Output the [X, Y] coordinate of the center of the cell containing the given text.  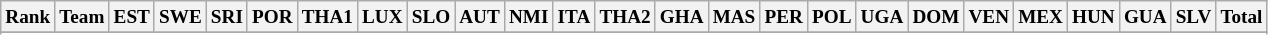
THA1 [327, 17]
NMI [528, 17]
MAS [734, 17]
Rank [28, 17]
MEX [1041, 17]
EST [132, 17]
SWE [180, 17]
PER [784, 17]
GHA [682, 17]
POL [832, 17]
AUT [480, 17]
GUA [1145, 17]
HUN [1094, 17]
VEN [989, 17]
DOM [936, 17]
Total [1242, 17]
LUX [382, 17]
ITA [574, 17]
SLV [1194, 17]
UGA [882, 17]
Team [82, 17]
SRI [226, 17]
POR [272, 17]
SLO [431, 17]
THA2 [625, 17]
